Detect which cell encompasses the target text, then output its [x, y] center coordinate. 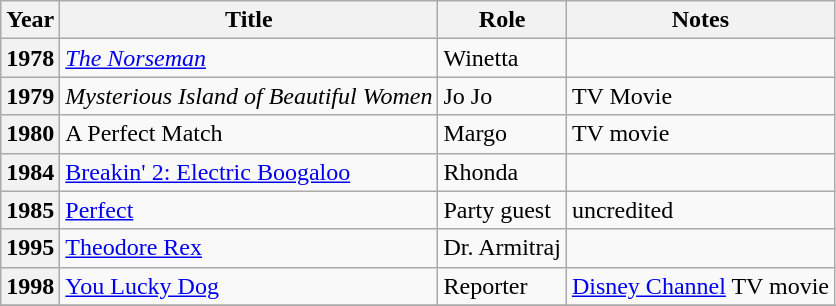
1995 [30, 248]
uncredited [700, 210]
Year [30, 20]
Dr. Armitraj [502, 248]
Rhonda [502, 172]
1979 [30, 96]
Notes [700, 20]
Title [249, 20]
Perfect [249, 210]
Role [502, 20]
Reporter [502, 286]
TV Movie [700, 96]
Winetta [502, 58]
Margo [502, 134]
Mysterious Island of Beautiful Women [249, 96]
Disney Channel TV movie [700, 286]
1998 [30, 286]
1985 [30, 210]
Theodore Rex [249, 248]
The Norseman [249, 58]
1978 [30, 58]
Breakin' 2: Electric Boogaloo [249, 172]
You Lucky Dog [249, 286]
A Perfect Match [249, 134]
Party guest [502, 210]
Jo Jo [502, 96]
TV movie [700, 134]
1984 [30, 172]
1980 [30, 134]
